Search for the cell housing the specified text and yield its [X, Y] center coordinate. 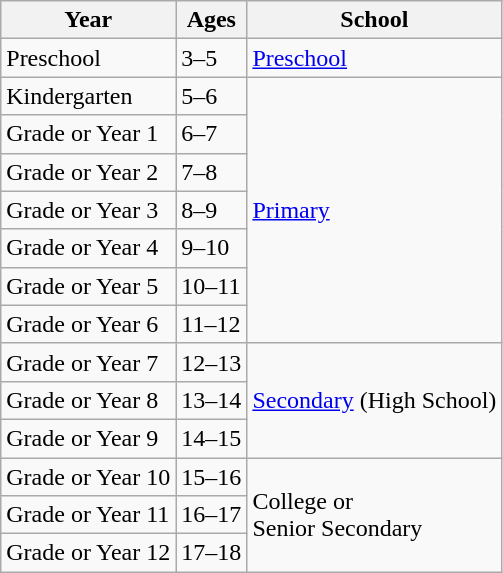
Grade or Year 7 [88, 362]
11–12 [212, 324]
15–16 [212, 477]
Primary [374, 210]
16–17 [212, 515]
Grade or Year 5 [88, 286]
Grade or Year 12 [88, 553]
17–18 [212, 553]
College orSenior Secondary [374, 515]
Kindergarten [88, 96]
Grade or Year 1 [88, 134]
Grade or Year 6 [88, 324]
School [374, 20]
Grade or Year 9 [88, 438]
7–8 [212, 172]
13–14 [212, 400]
Grade or Year 10 [88, 477]
Secondary (High School) [374, 400]
Year [88, 20]
5–6 [212, 96]
Grade or Year 3 [88, 210]
6–7 [212, 134]
Ages [212, 20]
12–13 [212, 362]
14–15 [212, 438]
Grade or Year 2 [88, 172]
8–9 [212, 210]
Grade or Year 8 [88, 400]
Grade or Year 11 [88, 515]
Grade or Year 4 [88, 248]
10–11 [212, 286]
3–5 [212, 58]
9–10 [212, 248]
